Return (x, y) of the center of cell containing provided text 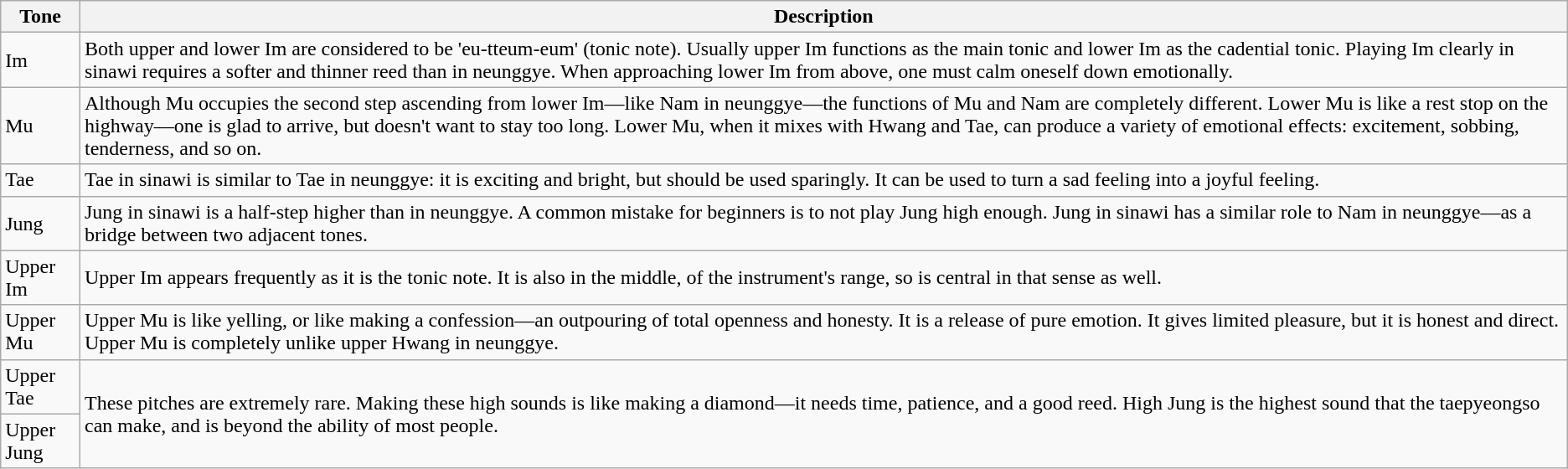
Tone (40, 17)
Upper Mu (40, 332)
Upper Tae (40, 387)
Description (823, 17)
Upper Im (40, 278)
Upper Im appears frequently as it is the tonic note. It is also in the middle, of the instrument's range, so is central in that sense as well. (823, 278)
Upper Jung (40, 441)
Jung (40, 223)
Mu (40, 126)
Im (40, 60)
Tae (40, 180)
